Identify which cell holds the provided text, then report its [X, Y] central coordinate. 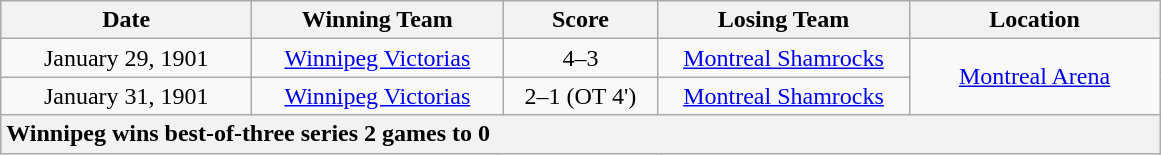
Score [580, 20]
4–3 [580, 58]
Winnipeg wins best-of-three series 2 games to 0 [580, 134]
Date [126, 20]
January 29, 1901 [126, 58]
January 31, 1901 [126, 96]
Montreal Arena [1034, 77]
Losing Team [784, 20]
Location [1034, 20]
2–1 (OT 4') [580, 96]
Winning Team [378, 20]
